Identify which cell holds the provided text, then report its (X, Y) central coordinate. 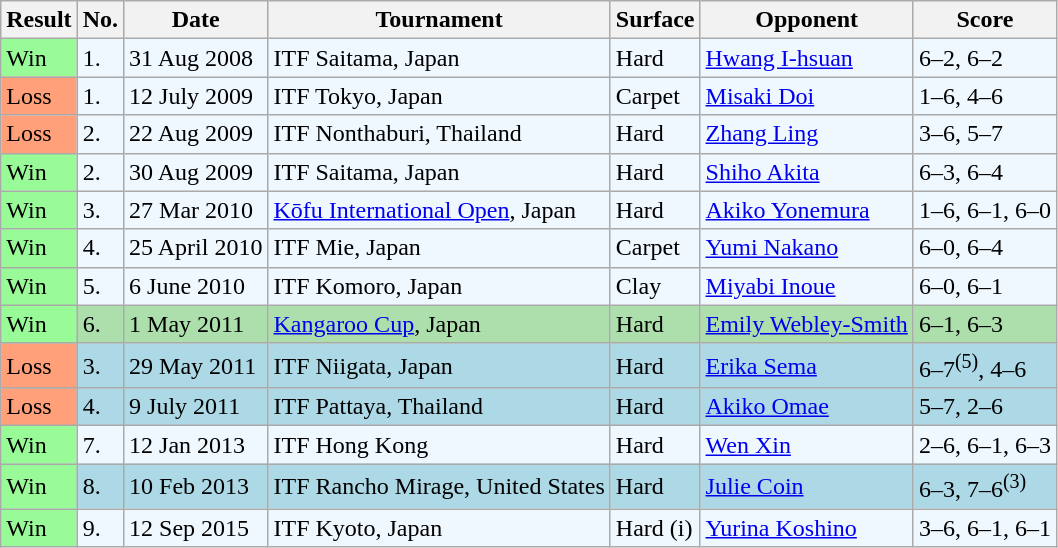
Emily Webley-Smith (806, 324)
30 Aug 2009 (196, 172)
Akiko Omae (806, 407)
6–3, 6–4 (984, 172)
3–6, 6–1, 6–1 (984, 528)
6–2, 6–2 (984, 58)
6 June 2010 (196, 286)
Kangaroo Cup, Japan (439, 324)
ITF Nonthaburi, Thailand (439, 134)
ITF Niigata, Japan (439, 366)
6–0, 6–1 (984, 286)
9 July 2011 (196, 407)
Hard (i) (655, 528)
6–7(5), 4–6 (984, 366)
6. (100, 324)
Date (196, 20)
Misaki Doi (806, 96)
No. (100, 20)
Wen Xin (806, 445)
Julie Coin (806, 486)
Clay (655, 286)
7. (100, 445)
27 Mar 2010 (196, 210)
12 Jan 2013 (196, 445)
8. (100, 486)
ITF Kyoto, Japan (439, 528)
1–6, 4–6 (984, 96)
Yumi Nakano (806, 248)
6–1, 6–3 (984, 324)
Zhang Ling (806, 134)
6–3, 7–6(3) (984, 486)
1–6, 6–1, 6–0 (984, 210)
22 Aug 2009 (196, 134)
12 Sep 2015 (196, 528)
6–0, 6–4 (984, 248)
Shiho Akita (806, 172)
12 July 2009 (196, 96)
Hwang I-hsuan (806, 58)
25 April 2010 (196, 248)
3–6, 5–7 (984, 134)
ITF Komoro, Japan (439, 286)
29 May 2011 (196, 366)
Yurina Koshino (806, 528)
10 Feb 2013 (196, 486)
Kōfu International Open, Japan (439, 210)
Erika Sema (806, 366)
Miyabi Inoue (806, 286)
Akiko Yonemura (806, 210)
Result (39, 20)
1 May 2011 (196, 324)
Score (984, 20)
Opponent (806, 20)
Surface (655, 20)
ITF Tokyo, Japan (439, 96)
5. (100, 286)
31 Aug 2008 (196, 58)
ITF Mie, Japan (439, 248)
ITF Pattaya, Thailand (439, 407)
ITF Hong Kong (439, 445)
ITF Rancho Mirage, United States (439, 486)
9. (100, 528)
2–6, 6–1, 6–3 (984, 445)
5–7, 2–6 (984, 407)
Tournament (439, 20)
